Identify which cell holds the provided text, then report its (X, Y) central coordinate. 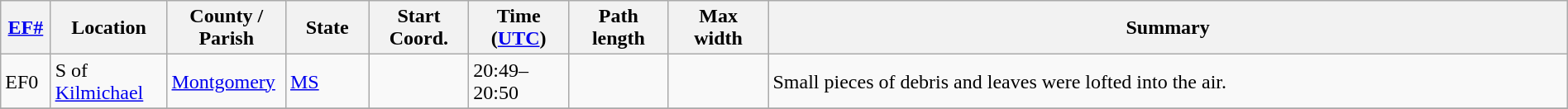
State (327, 28)
County / Parish (227, 28)
Max width (718, 28)
Location (109, 28)
Path length (619, 28)
Small pieces of debris and leaves were lofted into the air. (1168, 81)
S of Kilmichael (109, 81)
Summary (1168, 28)
Start Coord. (418, 28)
MS (327, 81)
Time (UTC) (519, 28)
Montgomery (227, 81)
20:49–20:50 (519, 81)
EF# (26, 28)
EF0 (26, 81)
